Extract the [x, y] coordinate from the center of the cell holding the provided text.  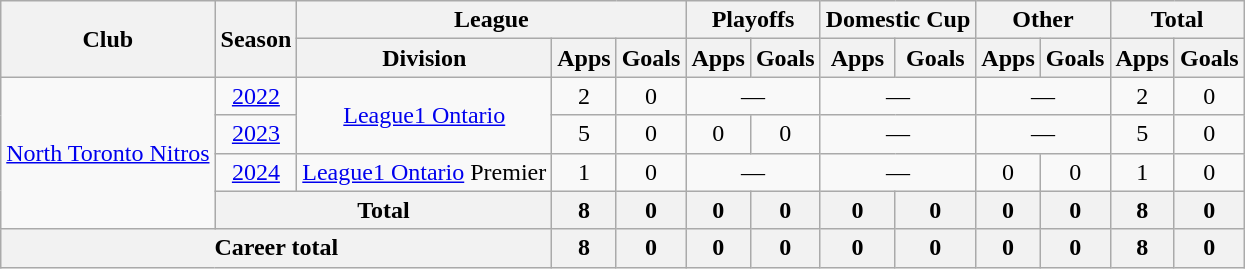
North Toronto Nitros [108, 153]
Career total [276, 248]
Season [256, 39]
League1 Ontario Premier [424, 172]
Playoffs [753, 20]
2022 [256, 96]
League [492, 20]
Club [108, 39]
Domestic Cup [898, 20]
Division [424, 58]
2024 [256, 172]
2023 [256, 134]
League1 Ontario [424, 115]
Other [1043, 20]
